Pinpoint the cell where the given text exists, returning its [X, Y] midpoint coordinate. 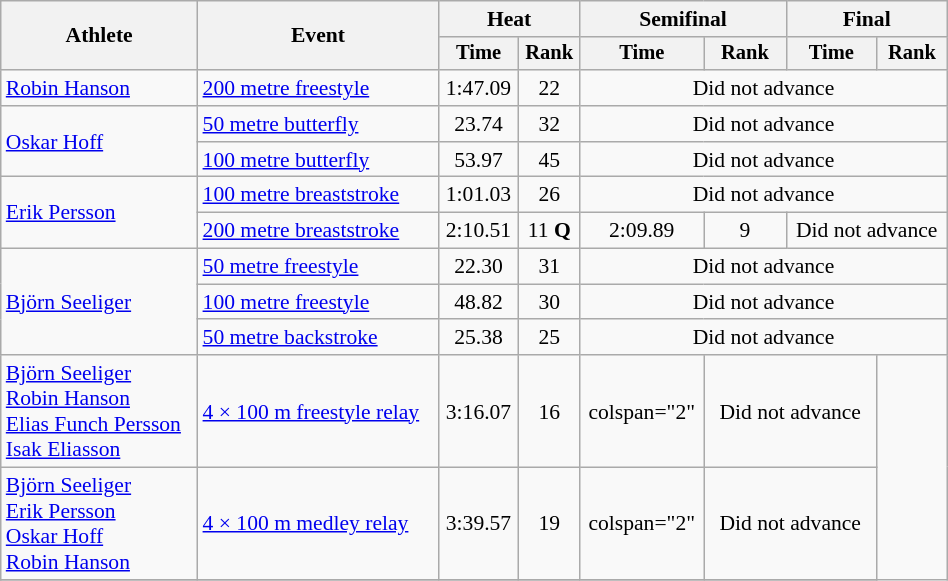
50 metre butterfly [318, 124]
2:10.51 [478, 231]
Event [318, 36]
45 [550, 160]
3:16.07 [478, 411]
22 [550, 88]
100 metre freestyle [318, 302]
25 [550, 338]
48.82 [478, 302]
4 × 100 m medley relay [318, 524]
23.74 [478, 124]
100 metre breaststroke [318, 195]
26 [550, 195]
Final [866, 19]
16 [550, 411]
Athlete [100, 36]
19 [550, 524]
Björn Seeliger [100, 302]
32 [550, 124]
Heat [508, 19]
3:39.57 [478, 524]
1:47.09 [478, 88]
Oskar Hoff [100, 142]
200 metre breaststroke [318, 231]
25.38 [478, 338]
50 metre backstroke [318, 338]
1:01.03 [478, 195]
Björn Seeliger Erik Persson Oskar Hoff Robin Hanson [100, 524]
Robin Hanson [100, 88]
31 [550, 267]
Erik Persson [100, 212]
9 [745, 231]
Semifinal [683, 19]
30 [550, 302]
100 metre butterfly [318, 160]
2:09.89 [642, 231]
Björn Seeliger Robin Hanson Elias Funch Persson Isak Eliasson [100, 411]
50 metre freestyle [318, 267]
11 Q [550, 231]
200 metre freestyle [318, 88]
22.30 [478, 267]
53.97 [478, 160]
4 × 100 m freestyle relay [318, 411]
